From the cell containing the given text, extract its center point as [X, Y] coordinate. 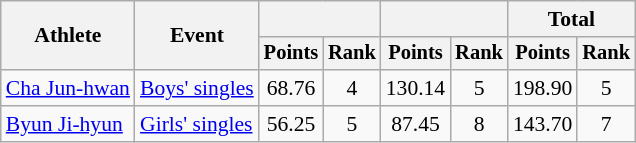
Total [572, 19]
143.70 [542, 124]
68.76 [291, 88]
Boys' singles [197, 88]
Athlete [68, 36]
87.45 [416, 124]
8 [479, 124]
Byun Ji-hyun [68, 124]
130.14 [416, 88]
7 [606, 124]
Girls' singles [197, 124]
198.90 [542, 88]
4 [352, 88]
Cha Jun-hwan [68, 88]
Event [197, 36]
56.25 [291, 124]
